Find where the given text appears and provide that cell's center as [X, Y] coordinate. 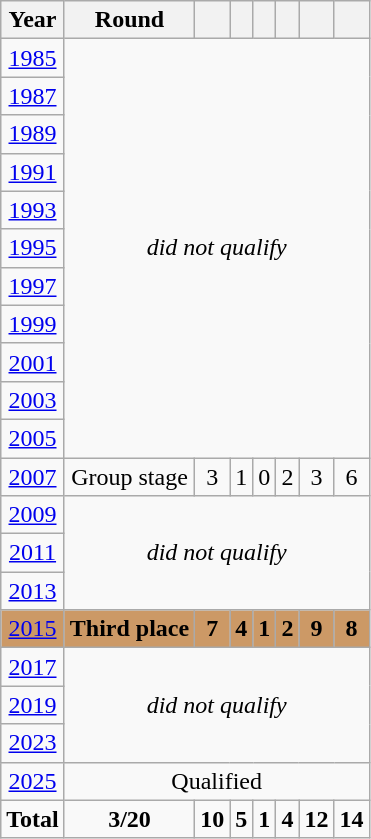
7 [212, 629]
2019 [33, 705]
14 [352, 819]
2015 [33, 629]
2003 [33, 400]
2007 [33, 477]
2005 [33, 438]
8 [352, 629]
12 [316, 819]
1989 [33, 134]
2009 [33, 515]
2023 [33, 743]
1997 [33, 286]
3/20 [129, 819]
2013 [33, 591]
1991 [33, 172]
1999 [33, 324]
1995 [33, 248]
2017 [33, 667]
Third place [129, 629]
Year [33, 20]
1993 [33, 210]
5 [242, 819]
Group stage [129, 477]
1987 [33, 96]
6 [352, 477]
Round [129, 20]
2011 [33, 553]
2025 [33, 781]
10 [212, 819]
1985 [33, 58]
9 [316, 629]
Qualified [216, 781]
Total [33, 819]
0 [264, 477]
2001 [33, 362]
